Scan for the cell matching the given text and deliver its [X, Y] coordinate at center. 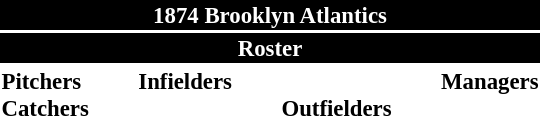
Roster [270, 48]
1874 Brooklyn Atlantics [270, 15]
